Return [X, Y] of the center of cell containing provided text 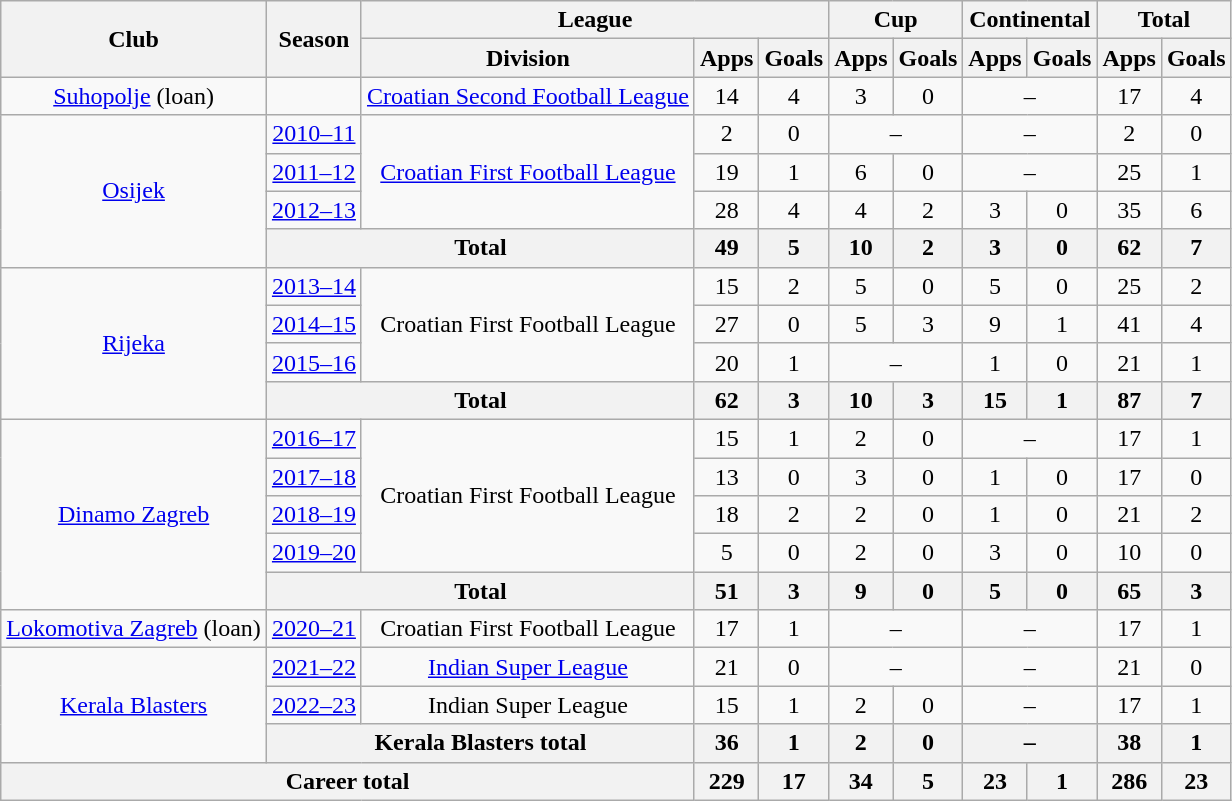
2019–20 [314, 553]
87 [1129, 400]
41 [1129, 324]
Suhopolje (loan) [134, 96]
Kerala Blasters [134, 705]
Rijeka [134, 343]
Lokomotiva Zagreb (loan) [134, 629]
2011–12 [314, 172]
229 [726, 781]
Career total [348, 781]
Kerala Blasters total [480, 743]
51 [726, 591]
49 [726, 248]
13 [726, 477]
Croatian Second Football League [528, 96]
Osijek [134, 191]
36 [726, 743]
Continental [1030, 20]
19 [726, 172]
Dinamo Zagreb [134, 514]
2020–21 [314, 629]
34 [861, 781]
2015–16 [314, 362]
2013–14 [314, 286]
2021–22 [314, 667]
14 [726, 96]
2010–11 [314, 134]
286 [1129, 781]
2017–18 [314, 477]
65 [1129, 591]
2018–19 [314, 515]
2016–17 [314, 438]
38 [1129, 743]
35 [1129, 210]
Club [134, 39]
2022–23 [314, 705]
Cup [896, 20]
20 [726, 362]
2014–15 [314, 324]
Division [528, 58]
Season [314, 39]
18 [726, 515]
League [594, 20]
28 [726, 210]
2012–13 [314, 210]
27 [726, 324]
